Return the [x, y] coordinate for the center point of the cell that contains the specified text.  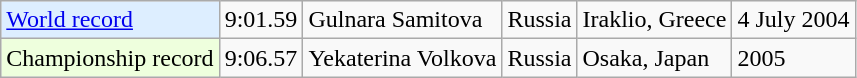
2005 [794, 58]
9:01.59 [261, 20]
Yekaterina Volkova [402, 58]
Iraklio, Greece [654, 20]
Gulnara Samitova [402, 20]
Osaka, Japan [654, 58]
4 July 2004 [794, 20]
Championship record [110, 58]
9:06.57 [261, 58]
World record [110, 20]
